Locate the cell with the specified text and output its (x, y) center coordinate. 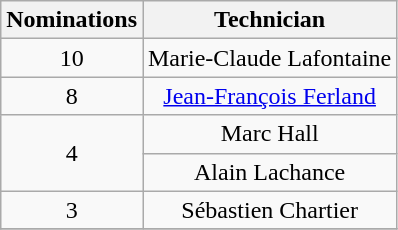
4 (72, 153)
Alain Lachance (269, 172)
3 (72, 210)
10 (72, 58)
8 (72, 96)
Jean-François Ferland (269, 96)
Marc Hall (269, 134)
Nominations (72, 20)
Marie-Claude Lafontaine (269, 58)
Technician (269, 20)
Sébastien Chartier (269, 210)
